Return the (X, Y) coordinate for the center point of the cell that contains the specified text.  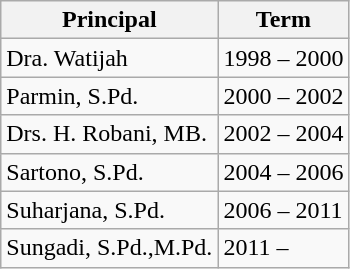
2002 – 2004 (284, 134)
1998 – 2000 (284, 58)
Sungadi, S.Pd.,M.Pd. (110, 248)
2006 – 2011 (284, 210)
Term (284, 20)
Parmin, S.Pd. (110, 96)
2004 – 2006 (284, 172)
2000 – 2002 (284, 96)
Dra. Watijah (110, 58)
Drs. H. Robani, MB. (110, 134)
Sartono, S.Pd. (110, 172)
2011 – (284, 248)
Principal (110, 20)
Suharjana, S.Pd. (110, 210)
